Pinpoint the cell where the given text exists, returning its (X, Y) midpoint coordinate. 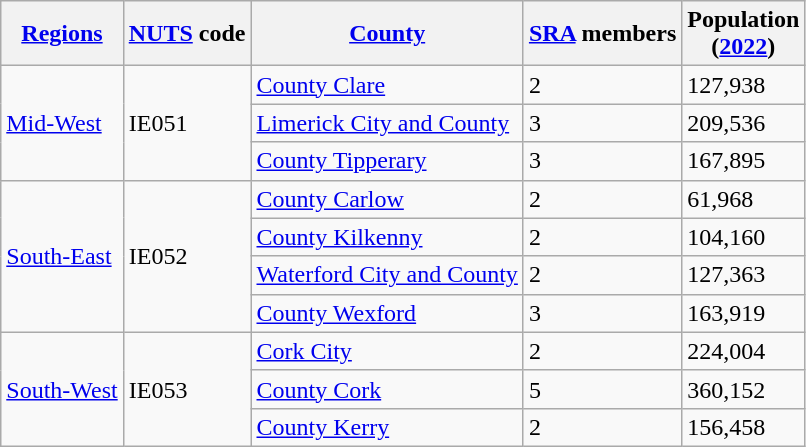
Cork City (387, 351)
County Tipperary (387, 161)
SRA members (602, 34)
County (387, 34)
127,938 (744, 85)
South-West (62, 389)
Regions (62, 34)
IE052 (187, 256)
209,536 (744, 123)
IE053 (187, 389)
Limerick City and County (387, 123)
Population(2022) (744, 34)
County Carlow (387, 199)
Mid-West (62, 123)
156,458 (744, 427)
5 (602, 389)
County Kilkenny (387, 237)
NUTS code (187, 34)
360,152 (744, 389)
167,895 (744, 161)
County Cork (387, 389)
South-East (62, 256)
104,160 (744, 237)
County Kerry (387, 427)
County Clare (387, 85)
224,004 (744, 351)
127,363 (744, 275)
61,968 (744, 199)
County Wexford (387, 313)
Waterford City and County (387, 275)
IE051 (187, 123)
163,919 (744, 313)
